Identify which cell holds the provided text, then report its (X, Y) central coordinate. 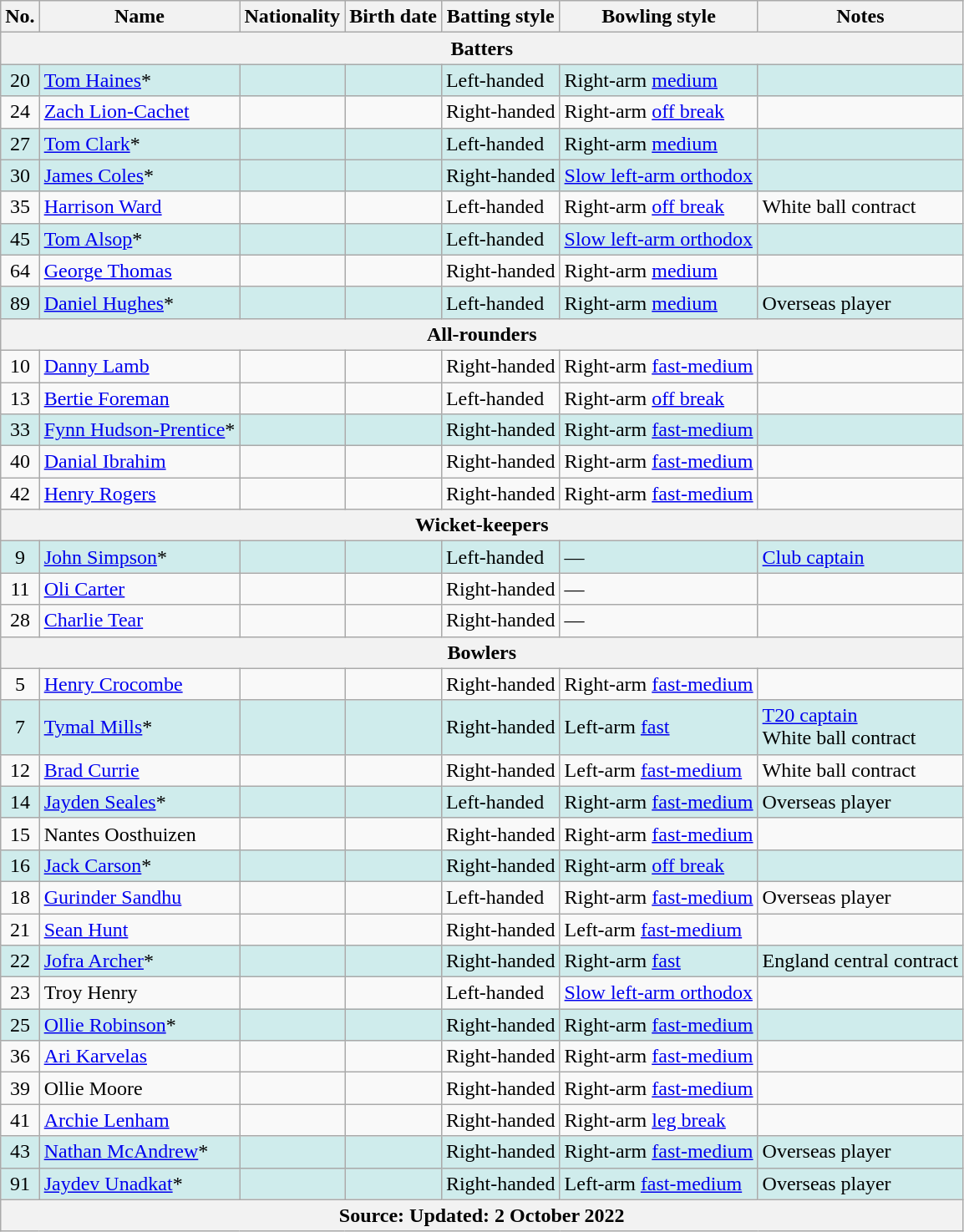
12 (20, 770)
Jofra Archer* (140, 961)
20 (20, 80)
Jayden Seales* (140, 802)
25 (20, 1025)
10 (20, 366)
Jaydev Unadkat* (140, 1184)
9 (20, 557)
Ari Karvelas (140, 1057)
Troy Henry (140, 993)
Tom Clark* (140, 144)
22 (20, 961)
Fynn Hudson-Prentice* (140, 430)
42 (20, 494)
Zach Lion-Cachet (140, 112)
41 (20, 1120)
7 (20, 727)
Bowling style (658, 17)
15 (20, 834)
Jack Carson* (140, 865)
Archie Lenham (140, 1120)
Sean Hunt (140, 930)
45 (20, 239)
Left-arm fast (658, 727)
14 (20, 802)
England central contract (860, 961)
George Thomas (140, 271)
No. (20, 17)
30 (20, 175)
Bowlers (482, 652)
Bertie Foreman (140, 398)
28 (20, 621)
Henry Rogers (140, 494)
43 (20, 1152)
13 (20, 398)
Gurinder Sandhu (140, 897)
Batters (482, 48)
Nathan McAndrew* (140, 1152)
23 (20, 993)
27 (20, 144)
16 (20, 865)
John Simpson* (140, 557)
35 (20, 207)
Name (140, 17)
11 (20, 589)
Daniel Hughes* (140, 302)
18 (20, 897)
33 (20, 430)
Henry Crocombe (140, 684)
Harrison Ward (140, 207)
Source: Updated: 2 October 2022 (482, 1215)
Birth date (393, 17)
36 (20, 1057)
All-rounders (482, 334)
Nationality (292, 17)
39 (20, 1088)
40 (20, 462)
Charlie Tear (140, 621)
Club captain (860, 557)
James Coles* (140, 175)
Danny Lamb (140, 366)
5 (20, 684)
Ollie Robinson* (140, 1025)
Tom Haines* (140, 80)
Right-arm leg break (658, 1120)
Oli Carter (140, 589)
21 (20, 930)
Tymal Mills* (140, 727)
T20 captainWhite ball contract (860, 727)
24 (20, 112)
Batting style (500, 17)
89 (20, 302)
Danial Ibrahim (140, 462)
64 (20, 271)
Ollie Moore (140, 1088)
Right-arm fast (658, 961)
91 (20, 1184)
Nantes Oosthuizen (140, 834)
Brad Currie (140, 770)
Notes (860, 17)
Tom Alsop* (140, 239)
Wicket-keepers (482, 525)
